Capture the cell that displays the provided text and extract its [X, Y] central coordinate. 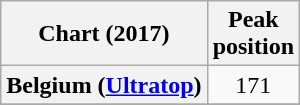
Belgium (Ultratop) [104, 85]
Peakposition [253, 34]
Chart (2017) [104, 34]
171 [253, 85]
